Capture the cell that displays the provided text and extract its (x, y) central coordinate. 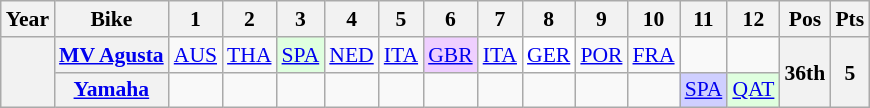
6 (450, 19)
36th (804, 72)
THA (249, 55)
QAT (753, 90)
POR (601, 55)
Year (28, 19)
FRA (653, 55)
12 (753, 19)
7 (500, 19)
10 (653, 19)
11 (704, 19)
1 (196, 19)
Pts (850, 19)
3 (301, 19)
Bike (112, 19)
AUS (196, 55)
Yamaha (112, 90)
4 (351, 19)
2 (249, 19)
GBR (450, 55)
NED (351, 55)
Pos (804, 19)
9 (601, 19)
GER (548, 55)
MV Agusta (112, 55)
8 (548, 19)
